Scan for the cell matching the given text and deliver its (X, Y) coordinate at center. 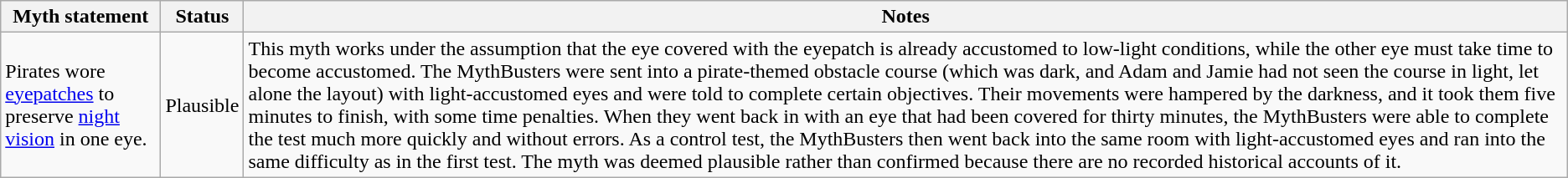
Pirates wore eyepatches to preserve night vision in one eye. (80, 105)
Status (203, 17)
Notes (905, 17)
Plausible (203, 105)
Myth statement (80, 17)
